Return the (x, y) coordinate for the center point of the cell that contains the specified text.  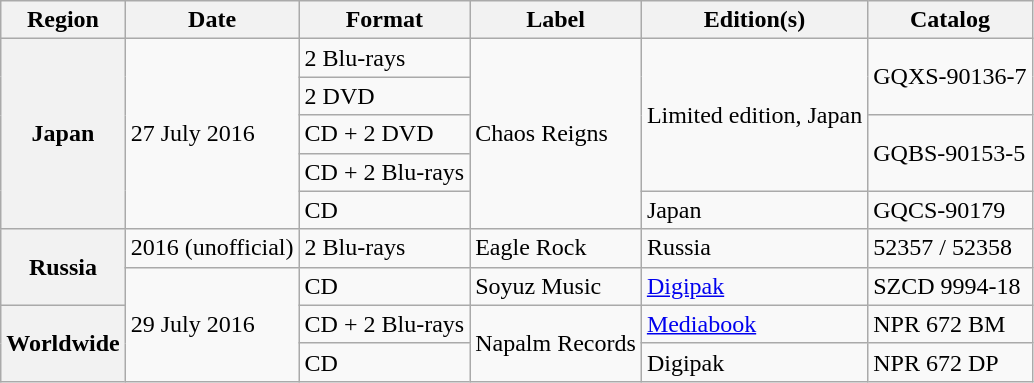
GQCS-90179 (950, 210)
SZCD 9994-18 (950, 286)
Edition(s) (754, 20)
NPR 672 DP (950, 362)
Eagle Rock (556, 248)
27 July 2016 (212, 134)
Catalog (950, 20)
2016 (unofficial) (212, 248)
29 July 2016 (212, 324)
Napalm Records (556, 343)
Chaos Reigns (556, 134)
Limited edition, Japan (754, 115)
Worldwide (63, 343)
52357 / 52358 (950, 248)
GQBS-90153-5 (950, 153)
Label (556, 20)
Date (212, 20)
Region (63, 20)
Format (384, 20)
GQXS-90136-7 (950, 77)
CD + 2 DVD (384, 134)
Soyuz Music (556, 286)
NPR 672 BM (950, 324)
2 DVD (384, 96)
Mediabook (754, 324)
